Find where the given text appears and provide that cell's center as [X, Y] coordinate. 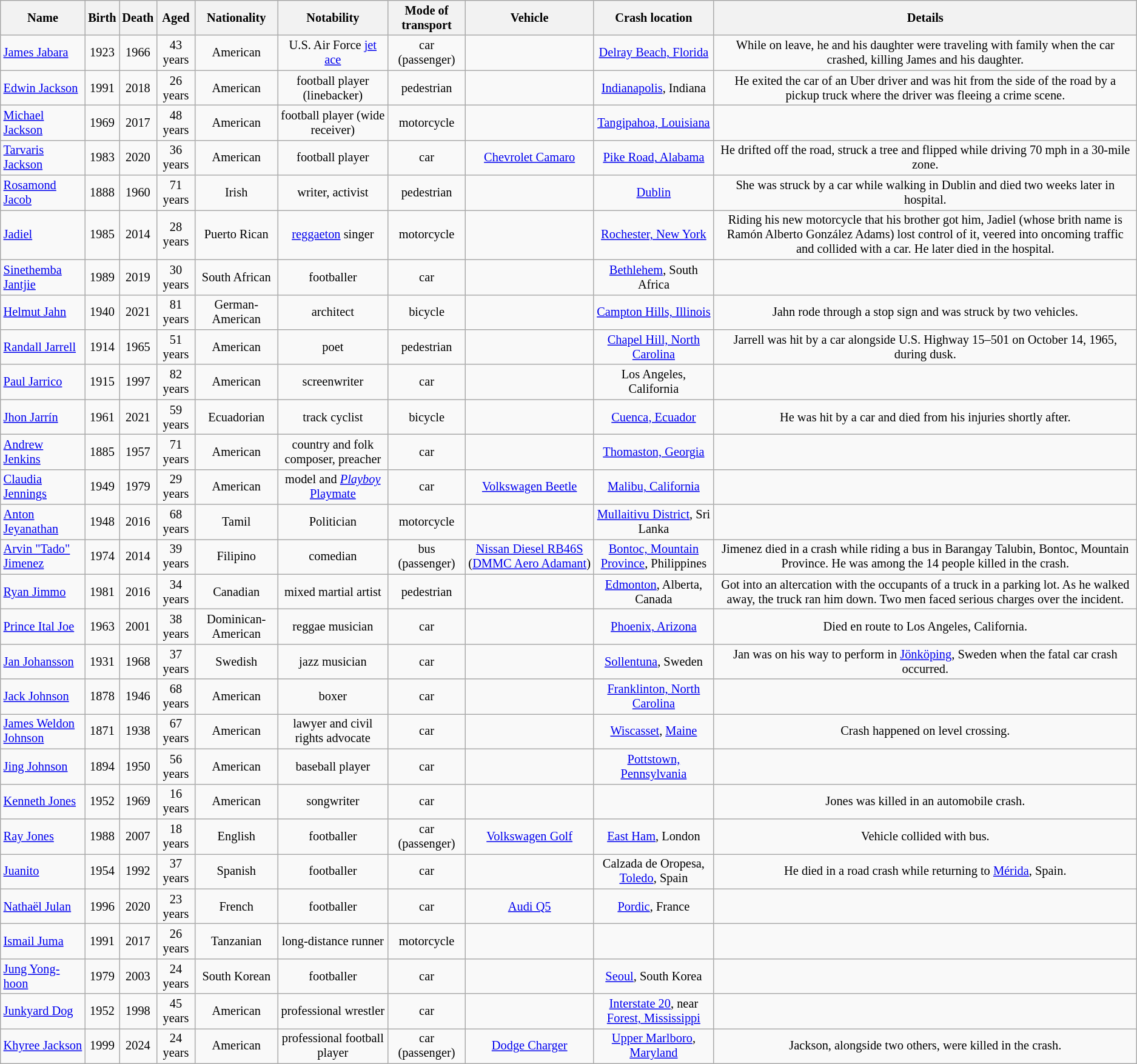
Jarrell was hit by a car alongside U.S. Highway 15–501 on October 14, 1965, during dusk. [925, 347]
Indianapolis, Indiana [654, 88]
2018 [138, 88]
He exited the car of an Uber driver and was hit from the side of the road by a pickup truck where the driver was fleeing a crime scene. [925, 88]
reggae musician [333, 626]
Audi Q5 [529, 906]
Puerto Rican [236, 235]
Volkswagen Golf [529, 836]
Canadian [236, 592]
Arvin "Tado" Jimenez [43, 557]
59 years [176, 417]
Jones was killed in an automobile crash. [925, 801]
1981 [102, 592]
23 years [176, 906]
28 years [176, 235]
1894 [102, 766]
She was struck by a car while walking in Dublin and died two weeks later in hospital. [925, 193]
1989 [102, 277]
2001 [138, 626]
He died in a road crash while returning to Mérida, Spain. [925, 871]
51 years [176, 347]
1963 [102, 626]
1878 [102, 697]
Kenneth Jones [43, 801]
Sollentuna, Sweden [654, 661]
Bontoc, Mountain Province, Philippines [654, 557]
1965 [138, 347]
Interstate 20, near Forest, Mississippi [654, 1011]
Tarvaris Jackson [43, 158]
1949 [102, 487]
Franklinton, North Carolina [654, 697]
Filipino [236, 557]
1992 [138, 871]
48 years [176, 122]
boxer [333, 697]
Vehicle [529, 18]
1871 [102, 731]
Mode of transport [427, 18]
Rochester, New York [654, 235]
Crash happened on level crossing. [925, 731]
Juanito [43, 871]
Aged [176, 18]
Death [138, 18]
Dodge Charger [529, 1046]
Delray Beach, Florida [654, 53]
Randall Jarrell [43, 347]
1988 [102, 836]
East Ham, London [654, 836]
18 years [176, 836]
long-distance runner [333, 941]
jazz musician [333, 661]
James Weldon Johnson [43, 731]
Jan was on his way to perform in Jönköping, Sweden when the fatal car crash occurred. [925, 661]
Edmonton, Alberta, Canada [654, 592]
Died en route to Los Angeles, California. [925, 626]
Dublin [654, 193]
professional wrestler [333, 1011]
model and Playboy Playmate [333, 487]
1983 [102, 158]
Jimenez died in a crash while riding a bus in Barangay Talubin, Bontoc, Mountain Province. He was among the 14 people killed in the crash. [925, 557]
mixed martial artist [333, 592]
James Jabara [43, 53]
2007 [138, 836]
Ecuadorian [236, 417]
professional football player [333, 1046]
Malibu, California [654, 487]
1931 [102, 661]
Notability [333, 18]
bus (passenger) [427, 557]
writer, activist [333, 193]
1960 [138, 193]
Ryan Jimmo [43, 592]
Jahn rode through a stop sign and was struck by two vehicles. [925, 312]
1888 [102, 193]
1948 [102, 522]
Politician [333, 522]
82 years [176, 382]
81 years [176, 312]
Campton Hills, Illinois [654, 312]
Crash location [654, 18]
Claudia Jennings [43, 487]
Ismail Juma [43, 941]
Helmut Jahn [43, 312]
Pike Road, Alabama [654, 158]
track cyclist [333, 417]
Volkswagen Beetle [529, 487]
Chevrolet Camaro [529, 158]
2024 [138, 1046]
French [236, 906]
football player (wide receiver) [333, 122]
country and folk composer, preacher [333, 452]
1954 [102, 871]
2019 [138, 277]
Khyree Jackson [43, 1046]
Chapel Hill, North Carolina [654, 347]
30 years [176, 277]
South Korean [236, 976]
2003 [138, 976]
football player (linebacker) [333, 88]
comedian [333, 557]
Swedish [236, 661]
Tamil [236, 522]
Rosamond Jacob [43, 193]
Name [43, 18]
Jack Johnson [43, 697]
screenwriter [333, 382]
1999 [102, 1046]
songwriter [333, 801]
39 years [176, 557]
Upper Marlboro, Maryland [654, 1046]
U.S. Air Force jet ace [333, 53]
Phoenix, Arizona [654, 626]
1985 [102, 235]
poet [333, 347]
Jing Johnson [43, 766]
43 years [176, 53]
Los Angeles, California [654, 382]
1915 [102, 382]
Michael Jackson [43, 122]
34 years [176, 592]
Mullaitivu District, Sri Lanka [654, 522]
1940 [102, 312]
Prince Ital Joe [43, 626]
56 years [176, 766]
1968 [138, 661]
Cuenca, Ecuador [654, 417]
Calzada de Oropesa, Toledo, Spain [654, 871]
1974 [102, 557]
German-American [236, 312]
Bethlehem, South Africa [654, 277]
Tangipahoa, Louisiana [654, 122]
Jadiel [43, 235]
1946 [138, 697]
36 years [176, 158]
Junkyard Dog [43, 1011]
1957 [138, 452]
Ray Jones [43, 836]
Edwin Jackson [43, 88]
Details [925, 18]
Andrew Jenkins [43, 452]
16 years [176, 801]
He drifted off the road, struck a tree and flipped while driving 70 mph in a 30-mile zone. [925, 158]
Wiscasset, Maine [654, 731]
football player [333, 158]
1996 [102, 906]
1966 [138, 53]
Jackson, alongside two others, were killed in the crash. [925, 1046]
Nathaël Julan [43, 906]
Dominican-American [236, 626]
English [236, 836]
Thomaston, Georgia [654, 452]
Jung Yong-hoon [43, 976]
Jhon Jarrín [43, 417]
Birth [102, 18]
He was hit by a car and died from his injuries shortly after. [925, 417]
1923 [102, 53]
29 years [176, 487]
Vehicle collided with bus. [925, 836]
Tanzanian [236, 941]
1950 [138, 766]
lawyer and civil rights advocate [333, 731]
Seoul, South Korea [654, 976]
Anton Jeyanathan [43, 522]
Irish [236, 193]
Jan Johansson [43, 661]
Sinethemba Jantjie [43, 277]
South African [236, 277]
45 years [176, 1011]
Nissan Diesel RB46S (DMMC Aero Adamant) [529, 557]
Pordic, France [654, 906]
architect [333, 312]
1997 [138, 382]
1961 [102, 417]
Nationality [236, 18]
Pottstown, Pennsylvania [654, 766]
While on leave, he and his daughter were traveling with family when the car crashed, killing James and his daughter. [925, 53]
1938 [138, 731]
1998 [138, 1011]
67 years [176, 731]
1914 [102, 347]
1885 [102, 452]
38 years [176, 626]
Spanish [236, 871]
reggaeton singer [333, 235]
Paul Jarrico [43, 382]
baseball player [333, 766]
